Scan for the cell matching the given text and deliver its [x, y] coordinate at center. 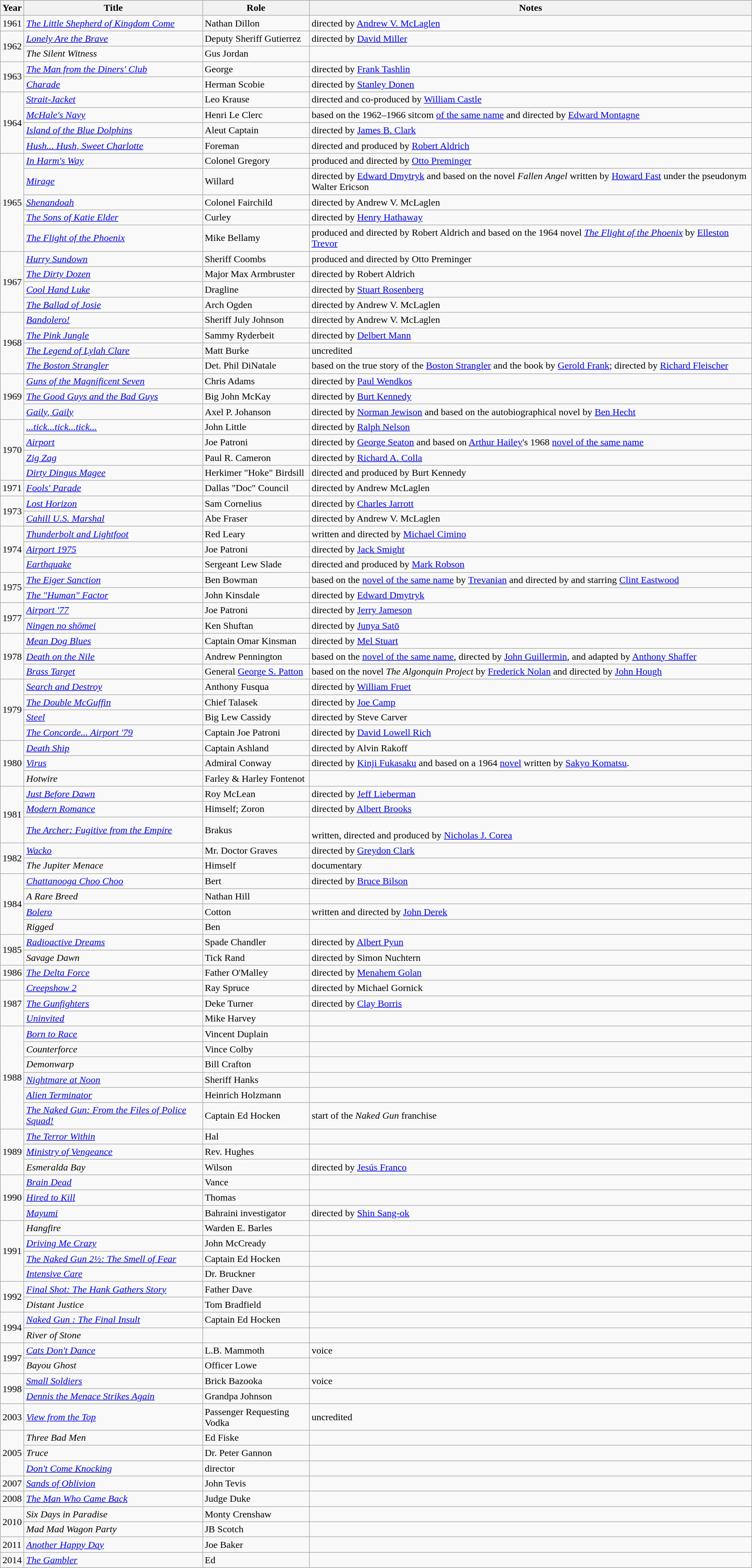
directed by Alvin Rakoff [530, 748]
Mike Bellamy [256, 239]
The Archer: Fugitive from the Empire [113, 830]
The Man from the Diners' Club [113, 69]
View from the Top [113, 1417]
Savage Dawn [113, 958]
Major Max Armbruster [256, 274]
Nathan Hill [256, 896]
Notes [530, 8]
Farley & Harley Fontenot [256, 779]
Herkimer "Hoke" Birdsill [256, 473]
Sheriff Hanks [256, 1080]
The Good Guys and the Bad Guys [113, 396]
Curley [256, 218]
General George S. Patton [256, 671]
Mean Dog Blues [113, 641]
Dirty Dingus Magee [113, 473]
Brick Bazooka [256, 1381]
Joe Baker [256, 1545]
directed by Steve Carver [530, 718]
1974 [12, 549]
1988 [12, 1078]
Cahill U.S. Marshal [113, 519]
Nightmare at Noon [113, 1080]
1989 [12, 1152]
Wacko [113, 850]
directed by Robert Aldrich [530, 274]
2010 [12, 1522]
Bayou Ghost [113, 1366]
Earthquake [113, 565]
Willard [256, 181]
Admiral Conway [256, 763]
The Dirty Dozen [113, 274]
Captain Joe Patroni [256, 733]
1977 [12, 618]
directed by Stuart Rosenberg [530, 290]
Death on the Nile [113, 656]
directed by Andrew McLaglen [530, 488]
1991 [12, 1251]
Anthony Fusqua [256, 687]
Modern Romance [113, 809]
1992 [12, 1297]
Axel P. Johanson [256, 412]
Driving Me Crazy [113, 1244]
1975 [12, 587]
Vincent Duplain [256, 1034]
Dragline [256, 290]
Ningen no shōmei [113, 626]
Officer Lowe [256, 1366]
1973 [12, 511]
The Man Who Came Back [113, 1499]
Sergeant Lew Slade [256, 565]
Hired to Kill [113, 1197]
director [256, 1468]
1978 [12, 656]
Hurry Sundown [113, 259]
Island of the Blue Dolphins [113, 130]
The Sons of Katie Elder [113, 218]
Airport '77 [113, 610]
In Harm's Way [113, 161]
Sheriff July Johnson [256, 320]
based on the novel The Algonquin Project by Frederick Nolan and directed by John Hough [530, 671]
directed by Burt Kennedy [530, 396]
directed and produced by Mark Robson [530, 565]
1962 [12, 46]
written and directed by John Derek [530, 911]
directed by Frank Tashlin [530, 69]
1997 [12, 1358]
Hal [256, 1136]
1961 [12, 23]
...tick...tick...tick... [113, 427]
Guns of the Magnificent Seven [113, 381]
Himself; Zoron [256, 809]
Brain Dead [113, 1182]
Chattanooga Choo Choo [113, 881]
Paul R. Cameron [256, 457]
Vince Colby [256, 1049]
directed by David Miller [530, 39]
Rigged [113, 927]
Dallas "Doc" Council [256, 488]
John Little [256, 427]
directed by Joe Camp [530, 702]
directed by Jack Smight [530, 549]
directed by James B. Clark [530, 130]
based on the 1962–1966 sitcom of the same name and directed by Edward Montagne [530, 115]
Bill Crafton [256, 1064]
written and directed by Michael Cimino [530, 534]
1984 [12, 904]
directed by Edward Dmytryk and based on the novel Fallen Angel written by Howard Fast under the pseudonym Walter Ericson [530, 181]
Colonel Fairchild [256, 202]
1964 [12, 122]
directed by Jerry Jameson [530, 610]
Warden E. Barles [256, 1228]
Mad Mad Wagon Party [113, 1529]
1963 [12, 77]
The Eiger Sanction [113, 580]
Rev. Hughes [256, 1152]
The Silent Witness [113, 54]
directed by Stanley Donen [530, 84]
Father O'Malley [256, 973]
Big Lew Cassidy [256, 718]
Brass Target [113, 671]
Steel [113, 718]
Mayumi [113, 1213]
directed by Jeff Lieberman [530, 794]
Three Bad Men [113, 1438]
Henri Le Clerc [256, 115]
1965 [12, 202]
The Pink Jungle [113, 335]
directed and produced by Burt Kennedy [530, 473]
directed by Mel Stuart [530, 641]
directed by George Seaton and based on Arthur Hailey's 1968 novel of the same name [530, 442]
Bandolero! [113, 320]
Matt Burke [256, 351]
Role [256, 8]
The Gambler [113, 1560]
Shenandoah [113, 202]
Nathan Dillon [256, 23]
1981 [12, 814]
Ray Spruce [256, 988]
Ed [256, 1560]
Just Before Dawn [113, 794]
directed by Michael Gornick [530, 988]
1969 [12, 396]
Spade Chandler [256, 942]
2014 [12, 1560]
documentary [530, 866]
Small Soldiers [113, 1381]
Ken Shuftan [256, 626]
Captain Omar Kinsman [256, 641]
The Double McGuffin [113, 702]
A Rare Breed [113, 896]
Captain Ashland [256, 748]
Final Shot: The Hank Gathers Story [113, 1289]
Abe Fraser [256, 519]
Thunderbolt and Lightfoot [113, 534]
Father Dave [256, 1289]
1971 [12, 488]
Lost Horizon [113, 504]
directed by Menahem Golan [530, 973]
2008 [12, 1499]
Vance [256, 1182]
Dennis the Menace Strikes Again [113, 1396]
based on the true story of the Boston Strangler and the book by Gerold Frank; directed by Richard Fleischer [530, 366]
1980 [12, 763]
directed by Albert Brooks [530, 809]
Herman Scobie [256, 84]
2003 [12, 1417]
start of the Naked Gun franchise [530, 1115]
Bahraini investigator [256, 1213]
1982 [12, 858]
Esmeralda Bay [113, 1167]
Tom Bradfield [256, 1305]
The "Human" Factor [113, 595]
L.B. Mammoth [256, 1350]
Deke Turner [256, 1003]
Chief Talasek [256, 702]
Judge Duke [256, 1499]
based on the novel of the same name by Trevanian and directed by and starring Clint Eastwood [530, 580]
The Terror Within [113, 1136]
Colonel Gregory [256, 161]
Intensive Care [113, 1274]
Another Happy Day [113, 1545]
directed by Jesús Franco [530, 1167]
The Gunfighters [113, 1003]
The Jupiter Menace [113, 866]
1968 [12, 343]
1970 [12, 450]
Mirage [113, 181]
The Boston Strangler [113, 366]
Demonwarp [113, 1064]
directed by Kinji Fukasaku and based on a 1964 novel written by Sakyo Komatsu. [530, 763]
Sheriff Coombs [256, 259]
directed by Delbert Mann [530, 335]
directed by Bruce Bilson [530, 881]
Fools' Parade [113, 488]
2005 [12, 1453]
Brakus [256, 830]
The Delta Force [113, 973]
directed by Henry Hathaway [530, 218]
2011 [12, 1545]
directed and produced by Robert Aldrich [530, 145]
Title [113, 8]
directed by Richard A. Colla [530, 457]
Creepshow 2 [113, 988]
JB Scotch [256, 1529]
Year [12, 8]
1994 [12, 1327]
Ben Bowman [256, 580]
1967 [12, 282]
Roy McLean [256, 794]
Cats Don't Dance [113, 1350]
Heinrich Holzmann [256, 1095]
Deputy Sheriff Gutierrez [256, 39]
Gus Jordan [256, 54]
directed by Albert Pyun [530, 942]
Foreman [256, 145]
Don't Come Knocking [113, 1468]
Virus [113, 763]
Ed Fiske [256, 1438]
directed by Ralph Nelson [530, 427]
Ministry of Vengeance [113, 1152]
directed by Junya Satō [530, 626]
Strait-Jacket [113, 100]
McHale's Navy [113, 115]
1990 [12, 1197]
Charade [113, 84]
1998 [12, 1389]
Cotton [256, 911]
Bert [256, 881]
directed by Clay Borris [530, 1003]
Chris Adams [256, 381]
Sands of Oblivion [113, 1484]
Airport [113, 442]
Aleut Captain [256, 130]
Monty Crenshaw [256, 1514]
2007 [12, 1484]
Ben [256, 927]
directed by Edward Dmytryk [530, 595]
Gaily, Gaily [113, 412]
directed by Paul Wendkos [530, 381]
Alien Terminator [113, 1095]
Death Ship [113, 748]
directed by Shin Sang-ok [530, 1213]
Dr. Bruckner [256, 1274]
Hangfire [113, 1228]
Radioactive Dreams [113, 942]
1985 [12, 950]
Lonely Are the Brave [113, 39]
Zig Zag [113, 457]
John McCready [256, 1244]
Counterforce [113, 1049]
The Naked Gun: From the Files of Police Squad! [113, 1115]
directed by Greydon Clark [530, 850]
River of Stone [113, 1335]
Leo Krause [256, 100]
directed by Simon Nuchtern [530, 958]
1987 [12, 1003]
Tick Rand [256, 958]
The Little Shepherd of Kingdom Come [113, 23]
Airport 1975 [113, 549]
Sammy Ryderbeit [256, 335]
Hush... Hush, Sweet Charlotte [113, 145]
directed and co-produced by William Castle [530, 100]
directed by Charles Jarrott [530, 504]
Bolero [113, 911]
Uninvited [113, 1019]
Arch Ogden [256, 305]
Mike Harvey [256, 1019]
Hotwire [113, 779]
Andrew Pennington [256, 656]
The Legend of Lylah Clare [113, 351]
Himself [256, 866]
The Naked Gun 2½: The Smell of Fear [113, 1259]
Big John McKay [256, 396]
George [256, 69]
1979 [12, 710]
Wilson [256, 1167]
The Concorde... Airport '79 [113, 733]
John Kinsdale [256, 595]
Sam Cornelius [256, 504]
Distant Justice [113, 1305]
Dr. Peter Gannon [256, 1453]
John Tevis [256, 1484]
Cool Hand Luke [113, 290]
directed by Norman Jewison and based on the autobiographical novel by Ben Hecht [530, 412]
The Ballad of Josie [113, 305]
based on the novel of the same name, directed by John Guillermin, and adapted by Anthony Shaffer [530, 656]
Grandpa Johnson [256, 1396]
Passenger Requesting Vodka [256, 1417]
Truce [113, 1453]
directed by William Fruet [530, 687]
Search and Destroy [113, 687]
Red Leary [256, 534]
Det. Phil DiNatale [256, 366]
Born to Race [113, 1034]
written, directed and produced by Nicholas J. Corea [530, 830]
Thomas [256, 1197]
produced and directed by Robert Aldrich and based on the 1964 novel The Flight of the Phoenix by Elleston Trevor [530, 239]
Six Days in Paradise [113, 1514]
directed by David Lowell Rich [530, 733]
Mr. Doctor Graves [256, 850]
1986 [12, 973]
The Flight of the Phoenix [113, 239]
Naked Gun : The Final Insult [113, 1320]
